Return [X, Y] of the center of cell containing provided text 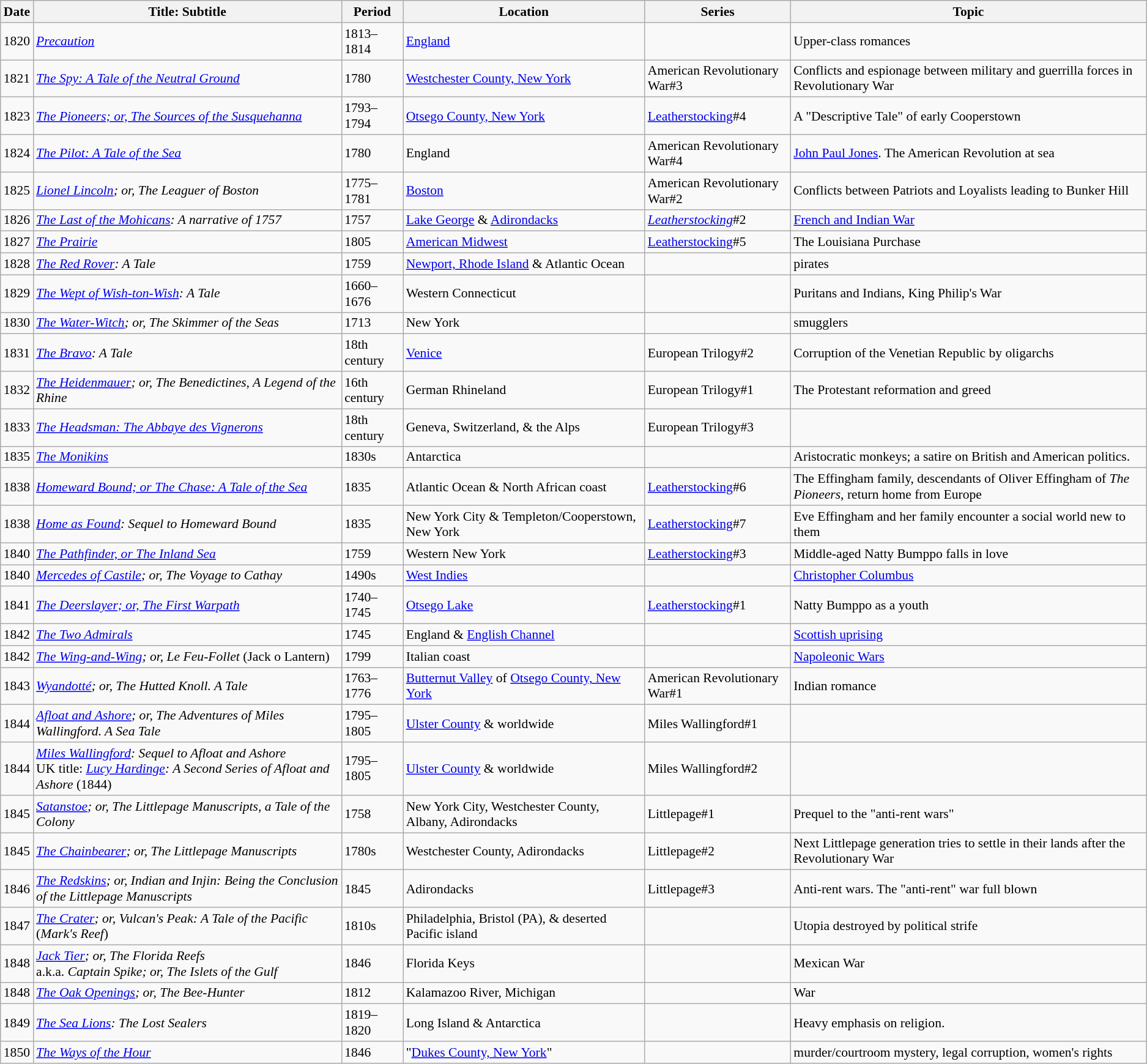
The Deerslayer; or, The First Warpath [187, 606]
Eve Effingham and her family encounter a social world new to them [968, 524]
1763–1776 [372, 686]
Precaution [187, 42]
1821 [17, 78]
Corruption of the Venetian Republic by oligarchs [968, 352]
Leatherstocking#1 [718, 606]
Westchester County, New York [524, 78]
Date [17, 12]
Newport, Rhode Island & Atlantic Ocean [524, 264]
1780s [372, 852]
Lake George & Adirondacks [524, 220]
The Sea Lions: The Lost Sealers [187, 1023]
1740–1745 [372, 606]
pirates [968, 264]
Mercedes of Castile; or, The Voyage to Cathay [187, 576]
European Trilogy#2 [718, 352]
Location [524, 12]
The Water-Witch; or, The Skimmer of the Seas [187, 323]
Otsego Lake [524, 606]
Middle-aged Natty Bumppo falls in love [968, 554]
Upper-class romances [968, 42]
The Spy: A Tale of the Neutral Ground [187, 78]
American Revolutionary War#4 [718, 153]
The Headsman: The Abbaye des Vignerons [187, 427]
Geneva, Switzerland, & the Alps [524, 427]
Conflicts between Patriots and Loyalists leading to Bunker Hill [968, 191]
Next Littlepage generation tries to settle in their lands after the Revolutionary War [968, 852]
Puritans and Indians, King Philip's War [968, 294]
Leatherstocking#7 [718, 524]
Jack Tier; or, The Florida Reefsa.k.a. Captain Spike; or, The Islets of the Gulf [187, 963]
The Ways of the Hour [187, 1052]
A "Descriptive Tale" of early Cooperstown [968, 116]
1775–1781 [372, 191]
The Pilot: A Tale of the Sea [187, 153]
European Trilogy#3 [718, 427]
Lionel Lincoln; or, The Leaguer of Boston [187, 191]
Venice [524, 352]
smugglers [968, 323]
Christopher Columbus [968, 576]
The Bravo: A Tale [187, 352]
Title: Subtitle [187, 12]
Leatherstocking#6 [718, 487]
Boston [524, 191]
1813–1814 [372, 42]
Homeward Bound; or The Chase: A Tale of the Sea [187, 487]
American Revolutionary War#1 [718, 686]
1832 [17, 390]
Heavy emphasis on religion. [968, 1023]
The Heidenmauer; or, The Benedictines, A Legend of the Rhine [187, 390]
Wyandotté; or, The Hutted Knoll. A Tale [187, 686]
Indian romance [968, 686]
The Wing-and-Wing; or, Le Feu-Follet (Jack o Lantern) [187, 657]
The Effingham family, descendants of Oliver Effingham of The Pioneers, return home from Europe [968, 487]
Utopia destroyed by political strife [968, 926]
1805 [372, 242]
Napoleonic Wars [968, 657]
Period [372, 12]
Topic [968, 12]
New York City, Westchester County, Albany, Adirondacks [524, 814]
The Pathfinder, or The Inland Sea [187, 554]
1830s [372, 457]
1849 [17, 1023]
Aristocratic monkeys; a satire on British and American politics. [968, 457]
War [968, 993]
"Dukes County, New York" [524, 1052]
The Pioneers; or, The Sources of the Susquehanna [187, 116]
1827 [17, 242]
Series [718, 12]
Leatherstocking#5 [718, 242]
1810s [372, 926]
The Wept of Wish-ton-Wish: A Tale [187, 294]
Otsego County, New York [524, 116]
1757 [372, 220]
murder/courtroom mystery, legal corruption, women's rights [968, 1052]
Atlantic Ocean & North African coast [524, 487]
Leatherstocking#3 [718, 554]
1758 [372, 814]
1819–1820 [372, 1023]
1829 [17, 294]
1812 [372, 993]
French and Indian War [968, 220]
1825 [17, 191]
1490s [372, 576]
Leatherstocking#2 [718, 220]
The Last of the Mohicans: A narrative of 1757 [187, 220]
John Paul Jones. The American Revolution at sea [968, 153]
American Revolutionary War#3 [718, 78]
The Chainbearer; or, The Littlepage Manuscripts [187, 852]
Littlepage#3 [718, 888]
The Red Rover: A Tale [187, 264]
Miles Wallingford#2 [718, 768]
1843 [17, 686]
Kalamazoo River, Michigan [524, 993]
Conflicts and espionage between military and guerrilla forces in Revolutionary War [968, 78]
Anti-rent wars. The "anti-rent" war full blown [968, 888]
The Louisiana Purchase [968, 242]
Miles Wallingford: Sequel to Afloat and Ashore UK title: Lucy Hardinge: A Second Series of Afloat and Ashore (1844) [187, 768]
1713 [372, 323]
Florida Keys [524, 963]
Westchester County, Adirondacks [524, 852]
1820 [17, 42]
1799 [372, 657]
Satanstoe; or, The Littlepage Manuscripts, a Tale of the Colony [187, 814]
New York City & Templeton/Cooperstown, New York [524, 524]
The Redskins; or, Indian and Injin: Being the Conclusion of the Littlepage Manuscripts [187, 888]
Afloat and Ashore; or, The Adventures of Miles Wallingford. A Sea Tale [187, 723]
Natty Bumppo as a youth [968, 606]
Western New York [524, 554]
Antarctica [524, 457]
England & English Channel [524, 635]
1824 [17, 153]
1841 [17, 606]
Mexican War [968, 963]
1830 [17, 323]
The Oak Openings; or, The Bee-Hunter [187, 993]
Adirondacks [524, 888]
Home as Found: Sequel to Homeward Bound [187, 524]
1826 [17, 220]
Long Island & Antarctica [524, 1023]
1823 [17, 116]
The Crater; or, Vulcan's Peak: A Tale of the Pacific (Mark's Reef) [187, 926]
1850 [17, 1052]
Littlepage#2 [718, 852]
The Monikins [187, 457]
American Midwest [524, 242]
Littlepage#1 [718, 814]
Philadelphia, Bristol (PA), & deserted Pacific island [524, 926]
Leatherstocking#4 [718, 116]
1833 [17, 427]
16th century [372, 390]
1828 [17, 264]
Scottish uprising [968, 635]
1793–1794 [372, 116]
1745 [372, 635]
1847 [17, 926]
Western Connecticut [524, 294]
Miles Wallingford#1 [718, 723]
1660–1676 [372, 294]
New York [524, 323]
The Protestant reformation and greed [968, 390]
West Indies [524, 576]
The Prairie [187, 242]
The Two Admirals [187, 635]
European Trilogy#1 [718, 390]
German Rhineland [524, 390]
Prequel to the "anti-rent wars" [968, 814]
American Revolutionary War#2 [718, 191]
Italian coast [524, 657]
1831 [17, 352]
Butternut Valley of Otsego County, New York [524, 686]
